Capture the cell that displays the provided text and extract its (X, Y) central coordinate. 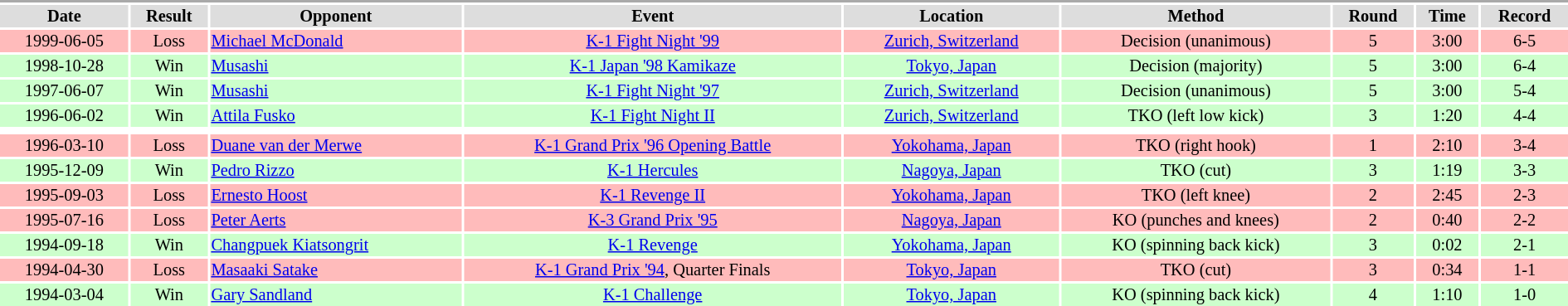
Location (952, 17)
1994-03-04 (65, 295)
Opponent (336, 17)
K-1 Revenge II (653, 196)
1996-03-10 (65, 146)
1994-04-30 (65, 270)
Masaaki Satake (336, 270)
0:40 (1448, 221)
1:19 (1448, 171)
Time (1448, 17)
K-1 Grand Prix '94, Quarter Finals (653, 270)
6-4 (1525, 66)
1999-06-05 (65, 41)
TKO (left low kick) (1196, 116)
K-1 Hercules (653, 171)
Record (1525, 17)
K-3 Grand Prix '95 (653, 221)
K-1 Fight Night II (653, 116)
1-1 (1525, 270)
5-4 (1525, 91)
K-1 Japan '98 Kamikaze (653, 66)
3-4 (1525, 146)
TKO (left knee) (1196, 196)
Ernesto Hoost (336, 196)
Date (65, 17)
1:20 (1448, 116)
K-1 Grand Prix '96 Opening Battle (653, 146)
Decision (majority) (1196, 66)
Gary Sandland (336, 295)
Event (653, 17)
0:34 (1448, 270)
Pedro Rizzo (336, 171)
1995-12-09 (65, 171)
2-1 (1525, 245)
K-1 Revenge (653, 245)
1:10 (1448, 295)
3-3 (1525, 171)
Changpuek Kiatsongrit (336, 245)
1995-07-16 (65, 221)
2-2 (1525, 221)
1997-06-07 (65, 91)
K-1 Fight Night '99 (653, 41)
4 (1373, 295)
2:45 (1448, 196)
K-1 Fight Night '97 (653, 91)
Duane van der Merwe (336, 146)
Peter Aerts (336, 221)
2:10 (1448, 146)
TKO (right hook) (1196, 146)
0:02 (1448, 245)
1-0 (1525, 295)
1998-10-28 (65, 66)
K-1 Challenge (653, 295)
Result (169, 17)
6-5 (1525, 41)
Michael McDonald (336, 41)
1995-09-03 (65, 196)
KO (punches and knees) (1196, 221)
2-3 (1525, 196)
Attila Fusko (336, 116)
Method (1196, 17)
Round (1373, 17)
1994-09-18 (65, 245)
4-4 (1525, 116)
1996-06-02 (65, 116)
1 (1373, 146)
